Locate the cell with the specified text and output its [x, y] center coordinate. 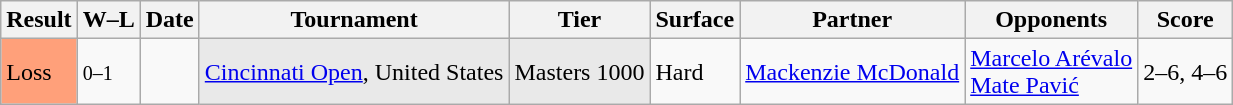
Tournament [354, 20]
W–L [108, 20]
Result [39, 20]
Tier [580, 20]
2–6, 4–6 [1186, 72]
Marcelo Arévalo Mate Pavić [1052, 72]
Loss [39, 72]
Mackenzie McDonald [852, 72]
Date [170, 20]
0–1 [108, 72]
Cincinnati Open, United States [354, 72]
Opponents [1052, 20]
Surface [695, 20]
Masters 1000 [580, 72]
Score [1186, 20]
Hard [695, 72]
Partner [852, 20]
